Capture the cell that displays the provided text and extract its (x, y) central coordinate. 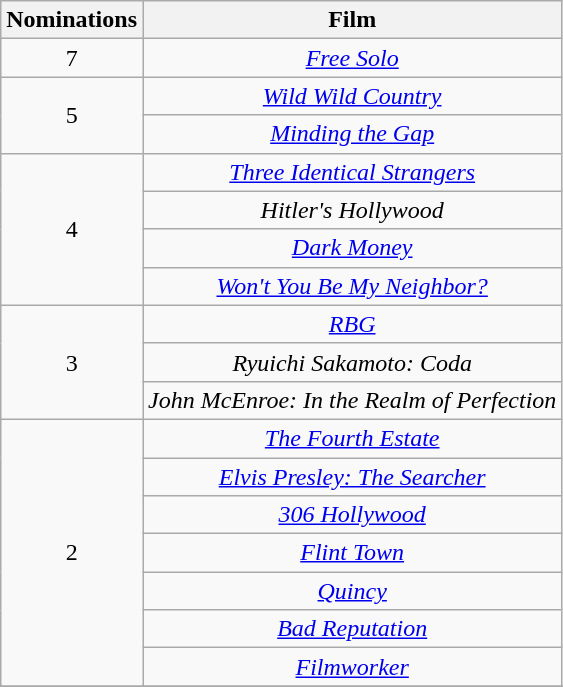
The Fourth Estate (352, 438)
4 (72, 229)
John McEnroe: In the Realm of Perfection (352, 400)
Nominations (72, 20)
Ryuichi Sakamoto: Coda (352, 362)
Three Identical Strangers (352, 172)
5 (72, 115)
Won't You Be My Neighbor? (352, 286)
2 (72, 552)
Minding the Gap (352, 134)
3 (72, 362)
7 (72, 58)
Film (352, 20)
Bad Reputation (352, 629)
Wild Wild Country (352, 96)
RBG (352, 324)
Quincy (352, 591)
Dark Money (352, 248)
Free Solo (352, 58)
306 Hollywood (352, 515)
Hitler's Hollywood (352, 210)
Elvis Presley: The Searcher (352, 477)
Flint Town (352, 553)
Filmworker (352, 667)
